Scan for the cell matching the given text and deliver its [x, y] coordinate at center. 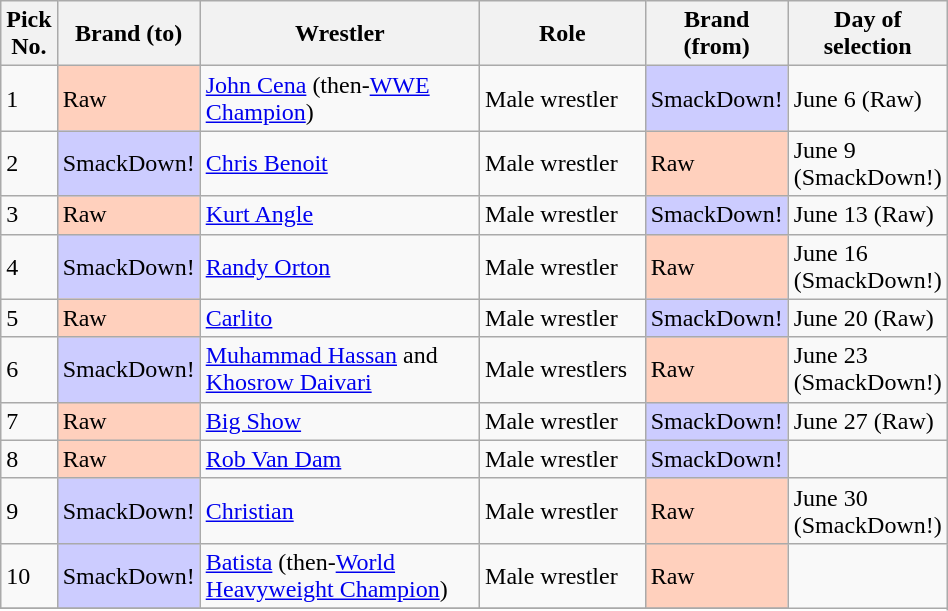
Christian [340, 510]
2 [29, 164]
Brand (to) [128, 34]
9 [29, 510]
June 16 (SmackDown!) [868, 266]
Chris Benoit [340, 164]
June 30 (SmackDown!) [868, 510]
3 [29, 215]
1 [29, 98]
June 27 (Raw) [868, 421]
June 13 (Raw) [868, 215]
June 23 (SmackDown!) [868, 370]
Big Show [340, 421]
6 [29, 370]
Wrestler [340, 34]
Muhammad Hassan and Khosrow Daivari [340, 370]
Male wrestlers [563, 370]
June 9 (SmackDown!) [868, 164]
Batista (then-World Heavyweight Champion) [340, 576]
June 20 (Raw) [868, 318]
10 [29, 576]
Day of selection [868, 34]
Brand (from) [716, 34]
5 [29, 318]
Pick No. [29, 34]
Randy Orton [340, 266]
8 [29, 459]
June 6 (Raw) [868, 98]
Role [563, 34]
Carlito [340, 318]
Rob Van Dam [340, 459]
John Cena (then-WWE Champion) [340, 98]
4 [29, 266]
Kurt Angle [340, 215]
7 [29, 421]
